Find where the given text appears and provide that cell's center as [x, y] coordinate. 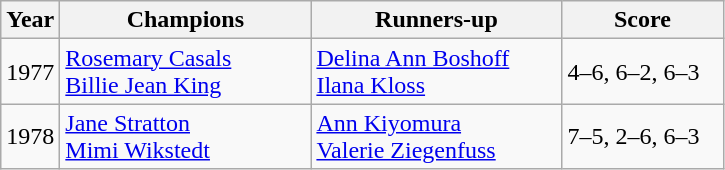
Ann Kiyomura Valerie Ziegenfuss [436, 136]
1977 [30, 72]
Runners-up [436, 20]
7–5, 2–6, 6–3 [642, 136]
Jane Stratton Mimi Wikstedt [186, 136]
4–6, 6–2, 6–3 [642, 72]
Delina Ann Boshoff Ilana Kloss [436, 72]
Score [642, 20]
Rosemary Casals Billie Jean King [186, 72]
1978 [30, 136]
Champions [186, 20]
Year [30, 20]
